Determine the (X, Y) coordinate at the center of the cell enclosing the given text.  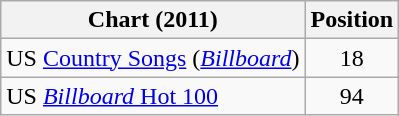
94 (352, 96)
Chart (2011) (153, 20)
US Country Songs (Billboard) (153, 58)
US Billboard Hot 100 (153, 96)
Position (352, 20)
18 (352, 58)
